Search for the cell housing the specified text and yield its [x, y] center coordinate. 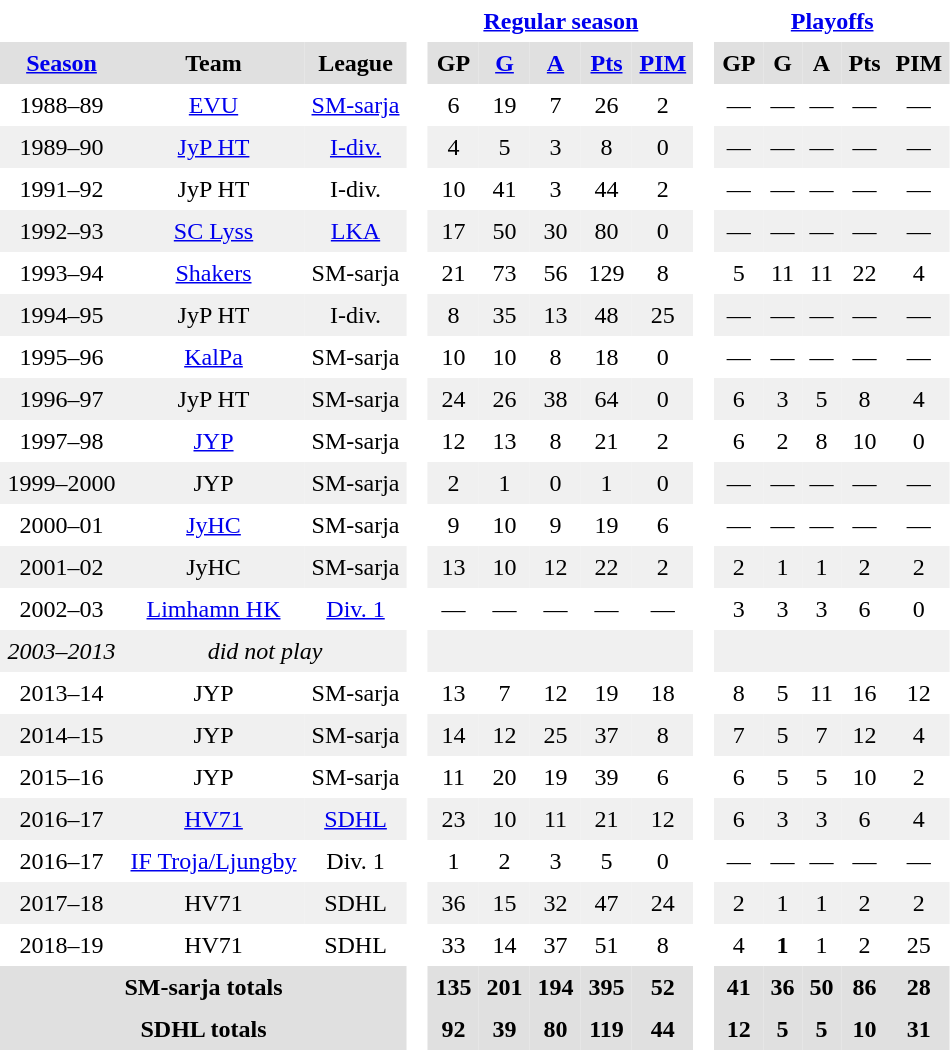
1989–90 [62, 147]
38 [556, 399]
28 [919, 987]
194 [556, 987]
51 [606, 945]
1988–89 [62, 105]
1995–96 [62, 357]
135 [454, 987]
LKA [356, 231]
SM-sarja totals [204, 987]
Shakers [214, 273]
2003–2013 [62, 651]
2001–02 [62, 567]
SC Lyss [214, 231]
1996–97 [62, 399]
Season [62, 63]
56 [556, 273]
33 [454, 945]
IF Troja/Ljungby [214, 861]
2002–03 [62, 609]
64 [606, 399]
1994–95 [62, 315]
86 [864, 987]
2015–16 [62, 777]
1997–98 [62, 441]
31 [919, 1029]
2017–18 [62, 903]
35 [504, 315]
1993–94 [62, 273]
23 [454, 819]
Limhamn HK [214, 609]
KalPa [214, 357]
1992–93 [62, 231]
Regular season [561, 21]
Playoffs [832, 21]
Team [214, 63]
47 [606, 903]
did not play [265, 651]
2000–01 [62, 525]
SDHL totals [204, 1029]
15 [504, 903]
EVU [214, 105]
1999–2000 [62, 483]
48 [606, 315]
52 [663, 987]
30 [556, 231]
2018–19 [62, 945]
League [356, 63]
20 [504, 777]
1991–92 [62, 189]
2014–15 [62, 735]
73 [504, 273]
32 [556, 903]
201 [504, 987]
129 [606, 273]
16 [864, 693]
119 [606, 1029]
395 [606, 987]
17 [454, 231]
2013–14 [62, 693]
92 [454, 1029]
